Scan for the cell matching the given text and deliver its (X, Y) coordinate at center. 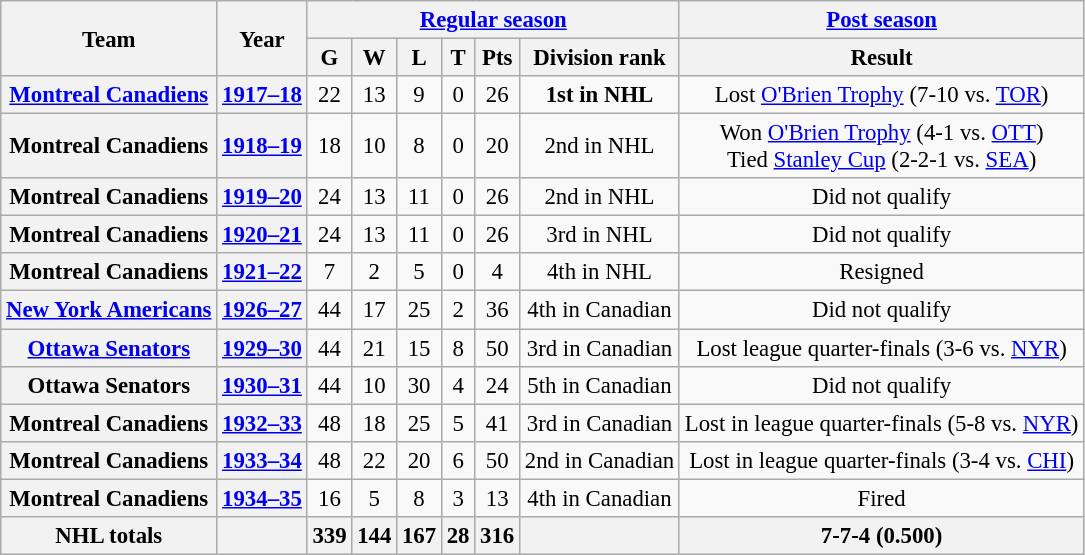
Lost league quarter-finals (3-6 vs. NYR) (881, 348)
L (420, 58)
1st in NHL (600, 95)
G (330, 58)
Division rank (600, 58)
1933–34 (262, 460)
Lost in league quarter-finals (3-4 vs. CHI) (881, 460)
1926–27 (262, 310)
6 (458, 460)
167 (420, 536)
Regular season (493, 20)
15 (420, 348)
339 (330, 536)
1918–19 (262, 146)
1920–21 (262, 235)
36 (498, 310)
16 (330, 498)
Team (109, 38)
1921–22 (262, 273)
Post season (881, 20)
21 (374, 348)
Lost O'Brien Trophy (7-10 vs. TOR) (881, 95)
28 (458, 536)
1932–33 (262, 423)
2nd in Canadian (600, 460)
5th in Canadian (600, 385)
144 (374, 536)
1930–31 (262, 385)
Year (262, 38)
30 (420, 385)
1917–18 (262, 95)
Lost in league quarter-finals (5-8 vs. NYR) (881, 423)
316 (498, 536)
7 (330, 273)
Fired (881, 498)
1934–35 (262, 498)
17 (374, 310)
9 (420, 95)
W (374, 58)
Won O'Brien Trophy (4-1 vs. OTT) Tied Stanley Cup (2-2-1 vs. SEA) (881, 146)
1919–20 (262, 197)
Resigned (881, 273)
New York Americans (109, 310)
3rd in NHL (600, 235)
T (458, 58)
3 (458, 498)
Result (881, 58)
41 (498, 423)
Pts (498, 58)
NHL totals (109, 536)
1929–30 (262, 348)
7-7-4 (0.500) (881, 536)
4th in NHL (600, 273)
